From the cell containing the given text, extract its center point as [X, Y] coordinate. 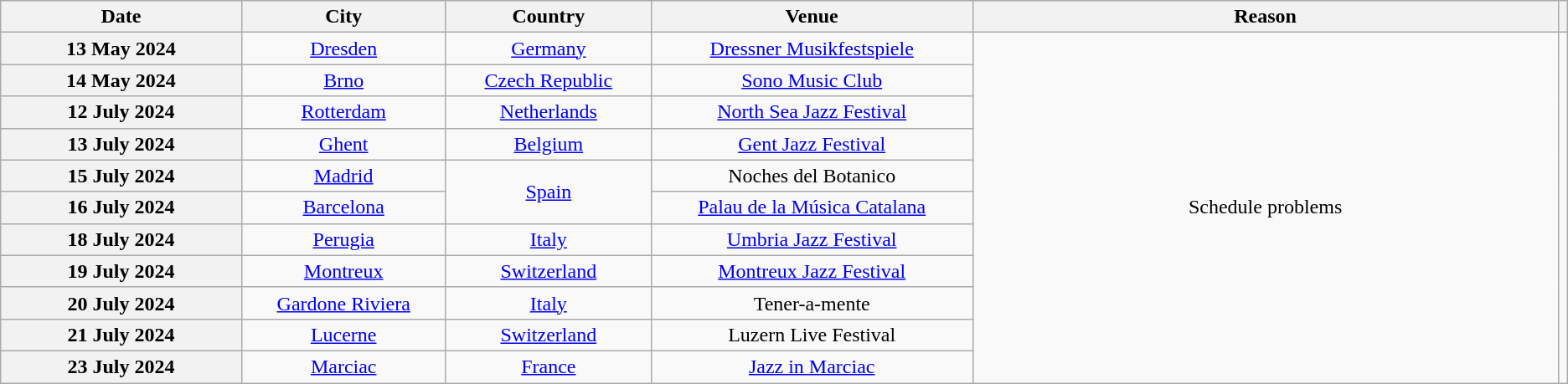
Marciac [343, 366]
Spain [548, 192]
20 July 2024 [121, 303]
Lucerne [343, 335]
Montreux [343, 271]
Country [548, 17]
Germany [548, 49]
12 July 2024 [121, 112]
Noches del Botanico [812, 176]
Montreux Jazz Festival [812, 271]
France [548, 366]
23 July 2024 [121, 366]
Barcelona [343, 207]
Rotterdam [343, 112]
Umbria Jazz Festival [812, 239]
Brno [343, 80]
15 July 2024 [121, 176]
16 July 2024 [121, 207]
Czech Republic [548, 80]
18 July 2024 [121, 239]
21 July 2024 [121, 335]
Sono Music Club [812, 80]
13 May 2024 [121, 49]
Reason [1265, 17]
Netherlands [548, 112]
City [343, 17]
Tener-a-mente [812, 303]
Ghent [343, 144]
Gardone Riviera [343, 303]
Date [121, 17]
Dresden [343, 49]
Dressner Musikfestspiele [812, 49]
14 May 2024 [121, 80]
North Sea Jazz Festival [812, 112]
Belgium [548, 144]
Jazz in Marciac [812, 366]
Luzern Live Festival [812, 335]
Madrid [343, 176]
Gent Jazz Festival [812, 144]
Perugia [343, 239]
Schedule problems [1265, 207]
Venue [812, 17]
19 July 2024 [121, 271]
Palau de la Música Catalana [812, 207]
13 July 2024 [121, 144]
